Find where the given text appears and provide that cell's center as [x, y] coordinate. 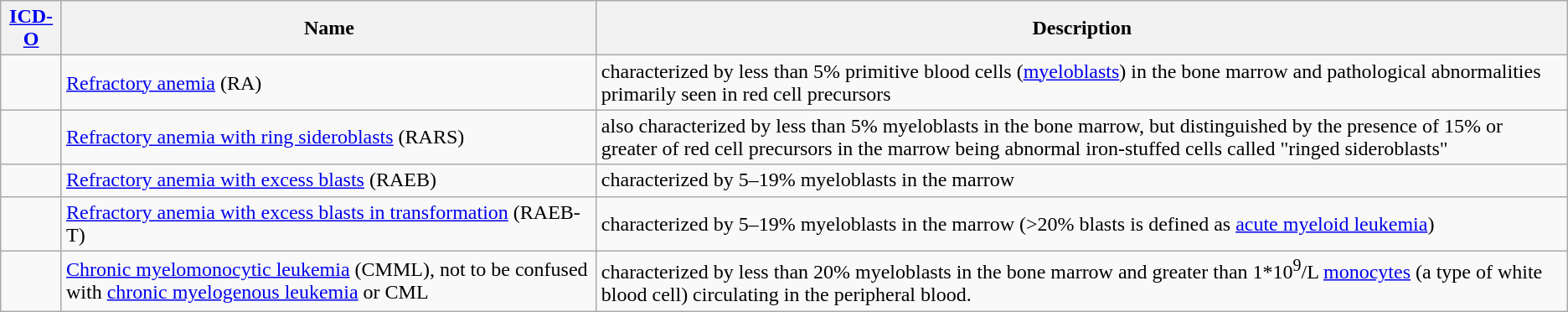
Name [328, 29]
Refractory anemia (RA) [328, 82]
Refractory anemia with ring sideroblasts (RARS) [328, 138]
characterized by 5–19% myeloblasts in the marrow [1082, 180]
Description [1082, 29]
Refractory anemia with excess blasts (RAEB) [328, 180]
Refractory anemia with excess blasts in transformation (RAEB-T) [328, 223]
Chronic myelomonocytic leukemia (CMML), not to be confused with chronic myelogenous leukemia or CML [328, 281]
characterized by 5–19% myeloblasts in the marrow (>20% blasts is defined as acute myeloid leukemia) [1082, 223]
ICD-O [32, 29]
